From the cell containing the given text, extract its center point as (x, y) coordinate. 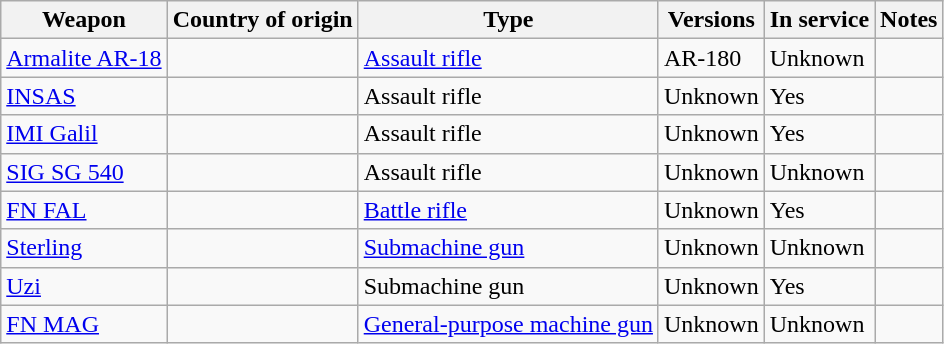
In service (819, 20)
Type (508, 20)
FN MAG (84, 324)
Country of origin (262, 20)
INSAS (84, 96)
Battle rifle (508, 210)
Uzi (84, 286)
IMI Galil (84, 134)
Notes (909, 20)
Armalite AR-18 (84, 58)
Weapon (84, 20)
General-purpose machine gun (508, 324)
FN FAL (84, 210)
Sterling (84, 248)
SIG SG 540 (84, 172)
AR-180 (711, 58)
Versions (711, 20)
